Locate the cell with the specified text and output its (X, Y) center coordinate. 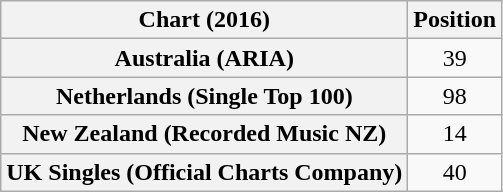
UK Singles (Official Charts Company) (204, 172)
Position (455, 20)
40 (455, 172)
Australia (ARIA) (204, 58)
New Zealand (Recorded Music NZ) (204, 134)
98 (455, 96)
39 (455, 58)
Chart (2016) (204, 20)
14 (455, 134)
Netherlands (Single Top 100) (204, 96)
